Detect which cell encompasses the target text, then output its [X, Y] center coordinate. 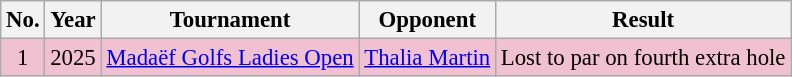
2025 [73, 58]
Thalia Martin [427, 58]
No. [23, 20]
Tournament [230, 20]
Year [73, 20]
1 [23, 58]
Lost to par on fourth extra hole [642, 58]
Result [642, 20]
Opponent [427, 20]
Madaëf Golfs Ladies Open [230, 58]
